From the cell containing the given text, extract its center point as [X, Y] coordinate. 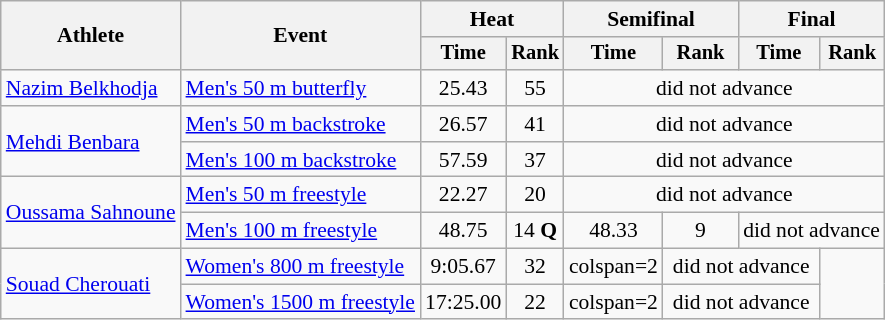
26.57 [463, 124]
25.43 [463, 88]
Athlete [91, 36]
Women's 800 m freestyle [300, 267]
17:25.00 [463, 302]
Men's 50 m backstroke [300, 124]
Heat [492, 19]
22.27 [463, 195]
41 [535, 124]
37 [535, 160]
Semifinal [651, 19]
9 [700, 231]
Men's 100 m backstroke [300, 160]
Men's 50 m butterfly [300, 88]
Final [812, 19]
Men's 50 m freestyle [300, 195]
Mehdi Benbara [91, 142]
Souad Cherouati [91, 284]
9:05.67 [463, 267]
57.59 [463, 160]
48.75 [463, 231]
55 [535, 88]
32 [535, 267]
Oussama Sahnoune [91, 212]
Women's 1500 m freestyle [300, 302]
22 [535, 302]
48.33 [614, 231]
Men's 100 m freestyle [300, 231]
Event [300, 36]
Nazim Belkhodja [91, 88]
20 [535, 195]
14 Q [535, 231]
